Return the [X, Y] coordinate for the center point of the cell that contains the specified text.  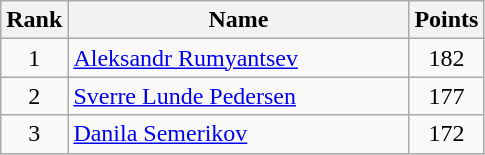
182 [446, 58]
3 [34, 134]
172 [446, 134]
Danila Semerikov [238, 134]
Points [446, 20]
Aleksandr Rumyantsev [238, 58]
177 [446, 96]
Name [238, 20]
1 [34, 58]
Rank [34, 20]
2 [34, 96]
Sverre Lunde Pedersen [238, 96]
